Capture the cell that displays the provided text and extract its [X, Y] central coordinate. 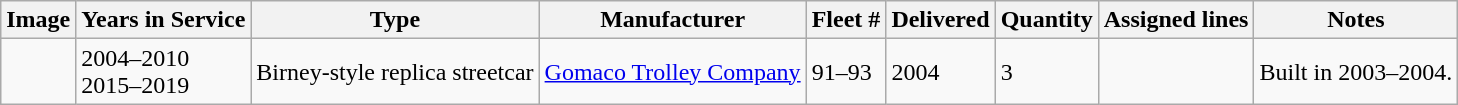
Built in 2003–2004. [1356, 72]
Image [38, 20]
2004–20102015–2019 [164, 72]
Birney-style replica streetcar [395, 72]
Gomaco Trolley Company [672, 72]
Notes [1356, 20]
2004 [940, 72]
3 [1046, 72]
Manufacturer [672, 20]
Type [395, 20]
Years in Service [164, 20]
91–93 [846, 72]
Fleet # [846, 20]
Delivered [940, 20]
Assigned lines [1176, 20]
Quantity [1046, 20]
